Extract the [x, y] coordinate from the center of the cell holding the provided text.  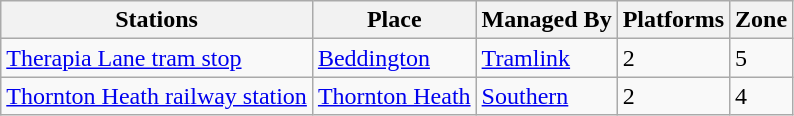
Tramlink [546, 58]
Stations [157, 20]
Southern [546, 96]
Therapia Lane tram stop [157, 58]
Managed By [546, 20]
Beddington [394, 58]
4 [762, 96]
Zone [762, 20]
5 [762, 58]
Thornton Heath [394, 96]
Place [394, 20]
Thornton Heath railway station [157, 96]
Platforms [673, 20]
